Identify which cell holds the provided text, then report its (X, Y) central coordinate. 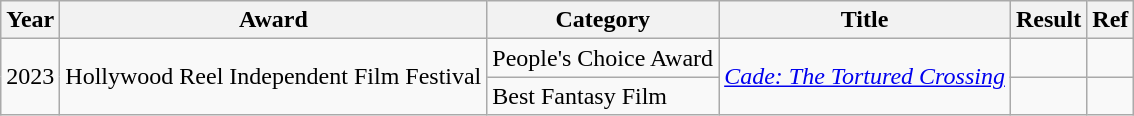
Best Fantasy Film (603, 96)
Title (865, 20)
Hollywood Reel Independent Film Festival (274, 77)
Result (1048, 20)
Year (30, 20)
Ref (1110, 20)
2023 (30, 77)
Category (603, 20)
People's Choice Award (603, 58)
Award (274, 20)
Cade: The Tortured Crossing (865, 77)
